Return (x, y) of the center of cell containing provided text 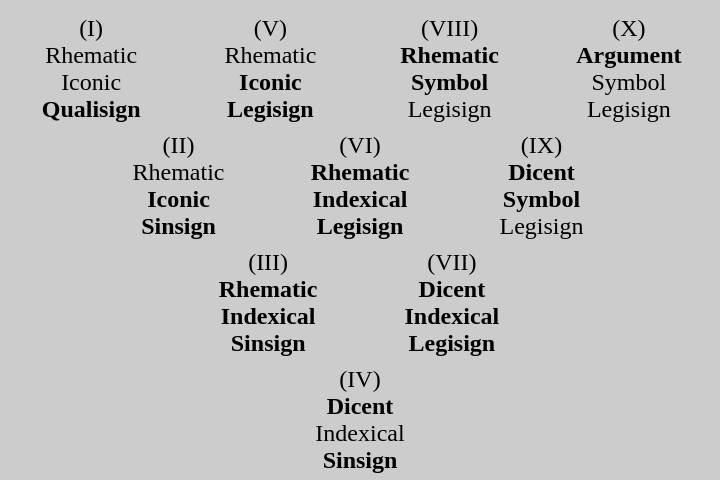
(IX) Dicent Symbol Legisign (539, 186)
(I) Rhematic Iconic Qualisign (91, 69)
(IV) Dicent Indexical Sinsign (360, 420)
(VI) Rhematic Indexical Legisign (360, 186)
(V) Rhematic Iconic Legisign (270, 69)
(X) Argument Symbol Legisign (629, 69)
(III) Rhematic Indexical Sinsign (270, 303)
(VIII) Rhematic Symbol Legisign (450, 69)
(VII) Dicent Indexical Legisign (450, 303)
(II) Rhematic Iconic Sinsign (181, 186)
